Output the (x, y) coordinate of the center of the cell containing the given text.  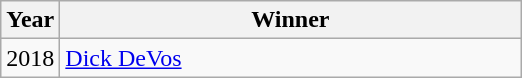
Year (30, 20)
2018 (30, 58)
Winner (290, 20)
Dick DeVos (290, 58)
